Output the (x, y) coordinate of the center of the cell containing the given text.  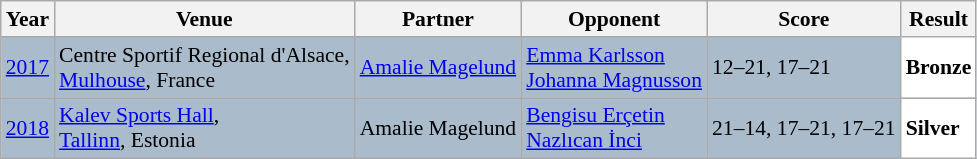
Kalev Sports Hall,Tallinn, Estonia (204, 128)
Partner (438, 19)
Opponent (614, 19)
2018 (28, 128)
21–14, 17–21, 17–21 (804, 128)
Venue (204, 19)
Centre Sportif Regional d'Alsace,Mulhouse, France (204, 68)
Bengisu Erçetin Nazlıcan İnci (614, 128)
Silver (939, 128)
Bronze (939, 68)
12–21, 17–21 (804, 68)
Score (804, 19)
Result (939, 19)
Year (28, 19)
2017 (28, 68)
Emma Karlsson Johanna Magnusson (614, 68)
